Determine the [X, Y] coordinate at the center of the cell enclosing the given text.  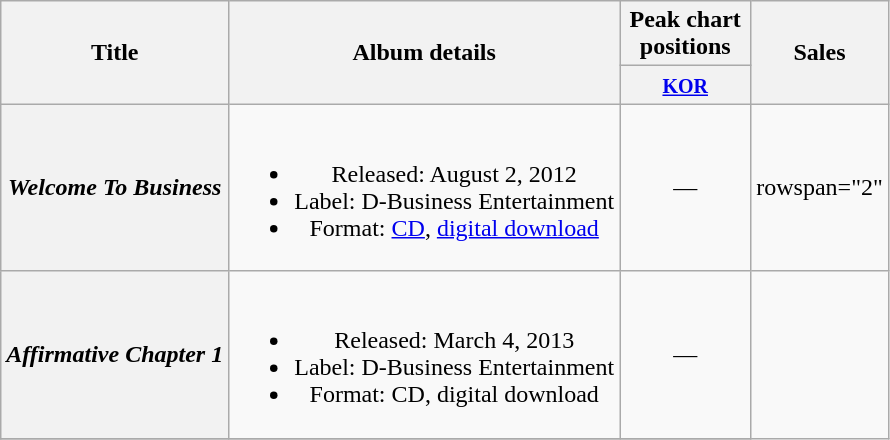
Sales [820, 52]
KOR [686, 85]
Released: August 2, 2012Label: D-Business EntertainmentFormat: CD, digital download [424, 188]
rowspan="2" [820, 188]
Title [115, 52]
Affirmative Chapter 1 [115, 354]
Peak chart positions [686, 34]
Welcome To Business [115, 188]
Released: March 4, 2013Label: D-Business EntertainmentFormat: CD, digital download [424, 354]
Album details [424, 52]
